Return (x, y) of the center of cell containing provided text 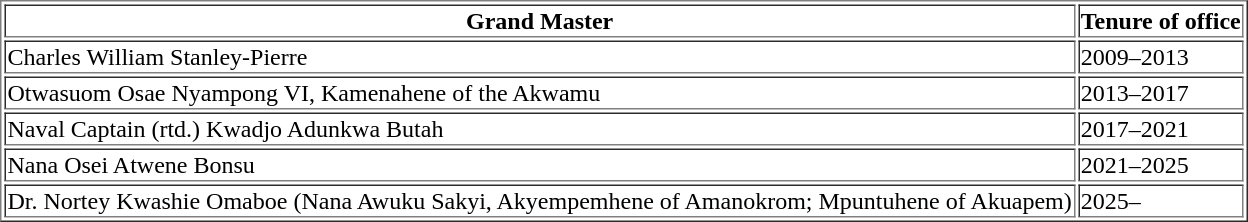
Dr. Nortey Kwashie Omaboe (Nana Awuku Sakyi, Akyempemhene of Amanokrom; Mpuntuhene of Akuapem) (539, 200)
2025– (1161, 200)
2013–2017 (1161, 92)
2021–2025 (1161, 164)
Otwasuom Osae Nyampong VI, Kamenahene of the Akwamu (539, 92)
2017–2021 (1161, 128)
Naval Captain (rtd.) Kwadjo Adunkwa Butah (539, 128)
Grand Master (539, 20)
Tenure of office (1161, 20)
Nana Osei Atwene Bonsu (539, 164)
Charles William Stanley-Pierre (539, 56)
2009–2013 (1161, 56)
